Output the [X, Y] coordinate of the center of the cell containing the given text.  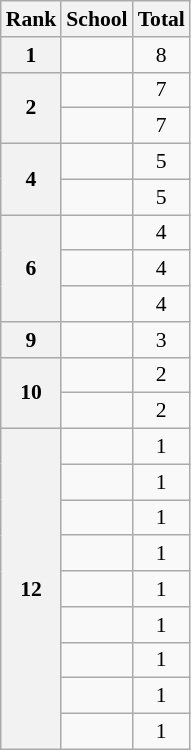
6 [32, 268]
10 [32, 392]
School [96, 19]
9 [32, 340]
Total [162, 19]
8 [162, 55]
3 [162, 340]
12 [32, 590]
Rank [32, 19]
